Capture the cell that displays the provided text and extract its [X, Y] central coordinate. 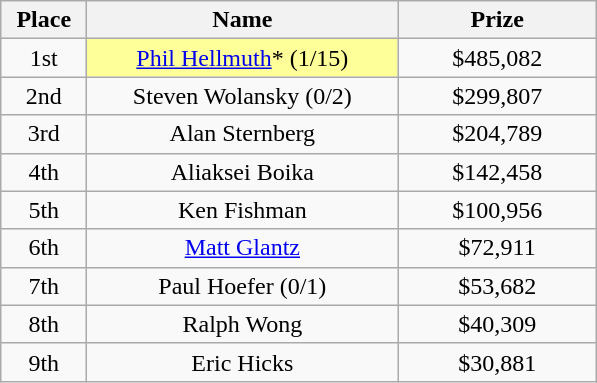
Aliaksei Boika [242, 172]
3rd [44, 134]
6th [44, 248]
$299,807 [498, 96]
Alan Sternberg [242, 134]
8th [44, 324]
5th [44, 210]
Steven Wolansky (0/2) [242, 96]
$100,956 [498, 210]
1st [44, 58]
9th [44, 362]
4th [44, 172]
Matt Glantz [242, 248]
Ken Fishman [242, 210]
$40,309 [498, 324]
2nd [44, 96]
7th [44, 286]
$53,682 [498, 286]
Eric Hicks [242, 362]
Place [44, 20]
Ralph Wong [242, 324]
$142,458 [498, 172]
$72,911 [498, 248]
Name [242, 20]
Phil Hellmuth* (1/15) [242, 58]
Prize [498, 20]
$30,881 [498, 362]
Paul Hoefer (0/1) [242, 286]
$204,789 [498, 134]
$485,082 [498, 58]
